Scan for the cell matching the given text and deliver its [x, y] coordinate at center. 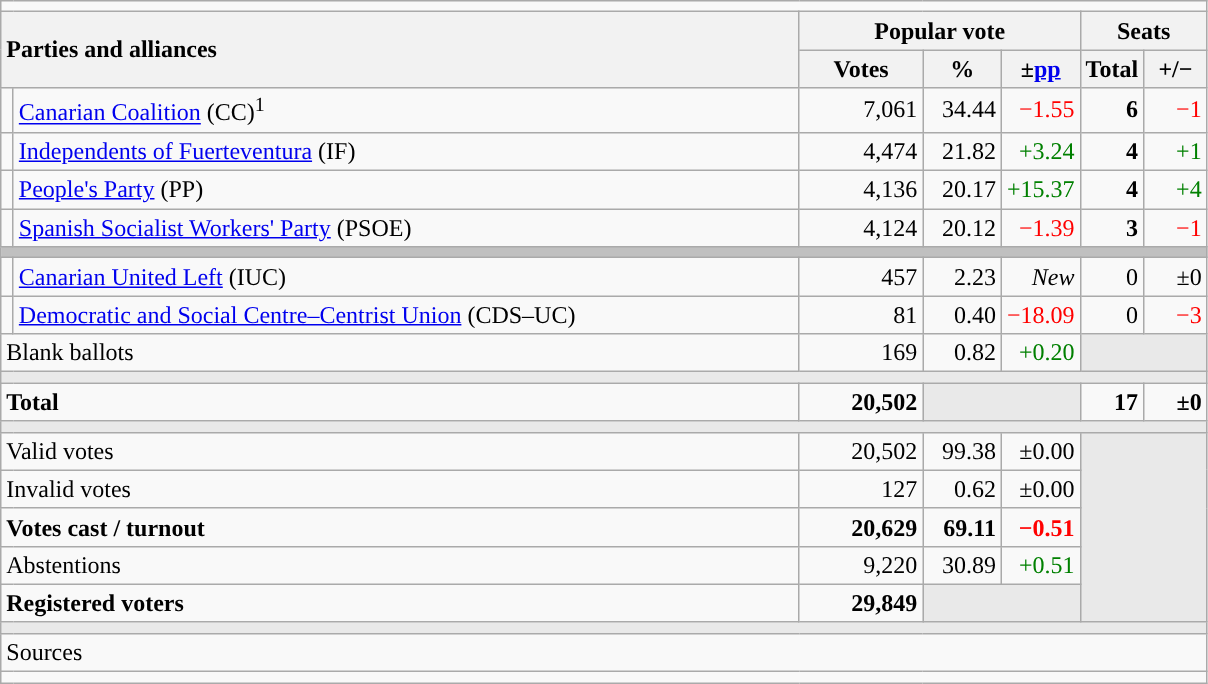
−1.39 [1040, 228]
+1 [1176, 151]
17 [1112, 402]
34.44 [962, 110]
Parties and alliances [400, 50]
+0.20 [1040, 353]
2.23 [962, 277]
7,061 [861, 110]
+4 [1176, 190]
9,220 [861, 565]
Invalid votes [400, 489]
Blank ballots [400, 353]
+0.51 [1040, 565]
+15.37 [1040, 190]
Registered voters [400, 603]
−3 [1176, 315]
4,136 [861, 190]
81 [861, 315]
Abstentions [400, 565]
Votes cast / turnout [400, 527]
0.82 [962, 353]
New [1040, 277]
0.40 [962, 315]
4,474 [861, 151]
−18.09 [1040, 315]
20,629 [861, 527]
6 [1112, 110]
+3.24 [1040, 151]
30.89 [962, 565]
3 [1112, 228]
−0.51 [1040, 527]
4,124 [861, 228]
Canarian United Left (IUC) [406, 277]
20.12 [962, 228]
127 [861, 489]
Valid votes [400, 451]
Canarian Coalition (CC)1 [406, 110]
−1.55 [1040, 110]
169 [861, 353]
Spanish Socialist Workers' Party (PSOE) [406, 228]
29,849 [861, 603]
99.38 [962, 451]
21.82 [962, 151]
Sources [604, 652]
Independents of Fuerteventura (IF) [406, 151]
Votes [861, 69]
0.62 [962, 489]
457 [861, 277]
Democratic and Social Centre–Centrist Union (CDS–UC) [406, 315]
People's Party (PP) [406, 190]
20.17 [962, 190]
±pp [1040, 69]
Seats [1144, 31]
% [962, 69]
69.11 [962, 527]
Popular vote [940, 31]
+/− [1176, 69]
